Return [X, Y] of the center of cell containing provided text 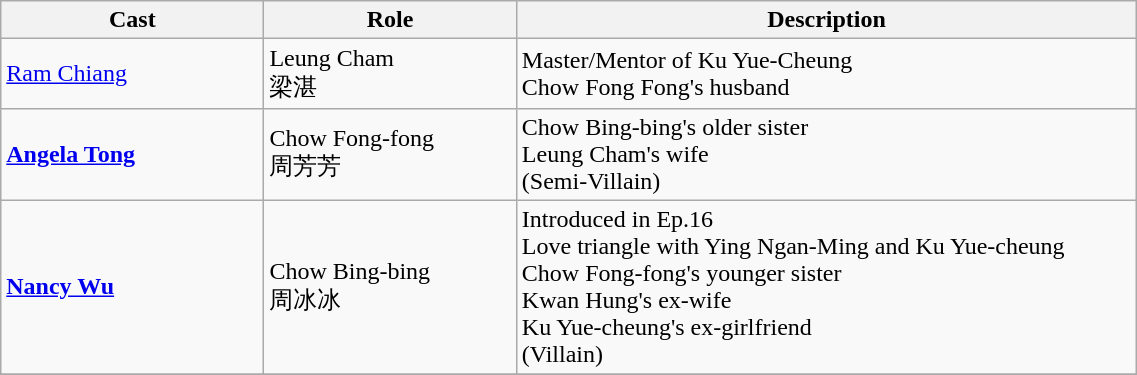
Nancy Wu [132, 286]
Leung Cham梁湛 [390, 74]
Description [826, 20]
Chow Bing-bing周冰冰 [390, 286]
Cast [132, 20]
Role [390, 20]
Ram Chiang [132, 74]
Master/Mentor of Ku Yue-Cheung Chow Fong Fong's husband [826, 74]
Angela Tong [132, 154]
Chow Bing-bing's older sister Leung Cham's wife (Semi-Villain) [826, 154]
Chow Fong-fong周芳芳 [390, 154]
